Detect which cell encompasses the target text, then output its (x, y) center coordinate. 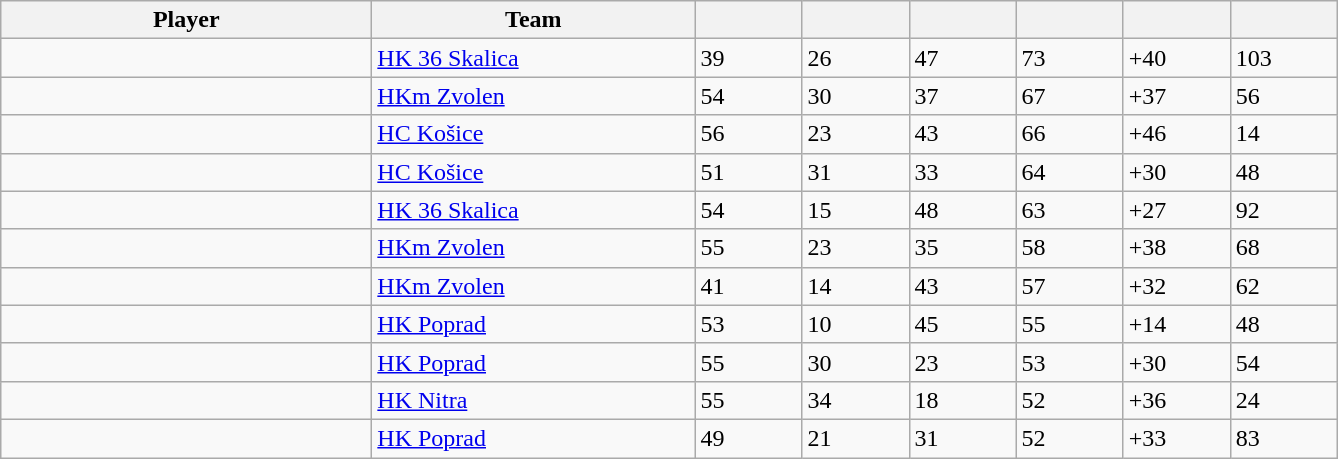
68 (1284, 248)
57 (1070, 286)
41 (748, 286)
+37 (1176, 96)
+14 (1176, 324)
Player (186, 20)
39 (748, 58)
35 (962, 248)
37 (962, 96)
18 (962, 400)
HK Nitra (534, 400)
92 (1284, 210)
51 (748, 172)
+33 (1176, 438)
66 (1070, 134)
Team (534, 20)
73 (1070, 58)
64 (1070, 172)
63 (1070, 210)
62 (1284, 286)
+36 (1176, 400)
+40 (1176, 58)
34 (856, 400)
67 (1070, 96)
+32 (1176, 286)
15 (856, 210)
+46 (1176, 134)
26 (856, 58)
83 (1284, 438)
+38 (1176, 248)
10 (856, 324)
33 (962, 172)
58 (1070, 248)
24 (1284, 400)
49 (748, 438)
103 (1284, 58)
+27 (1176, 210)
47 (962, 58)
45 (962, 324)
21 (856, 438)
